Search for the cell housing the specified text and yield its (X, Y) center coordinate. 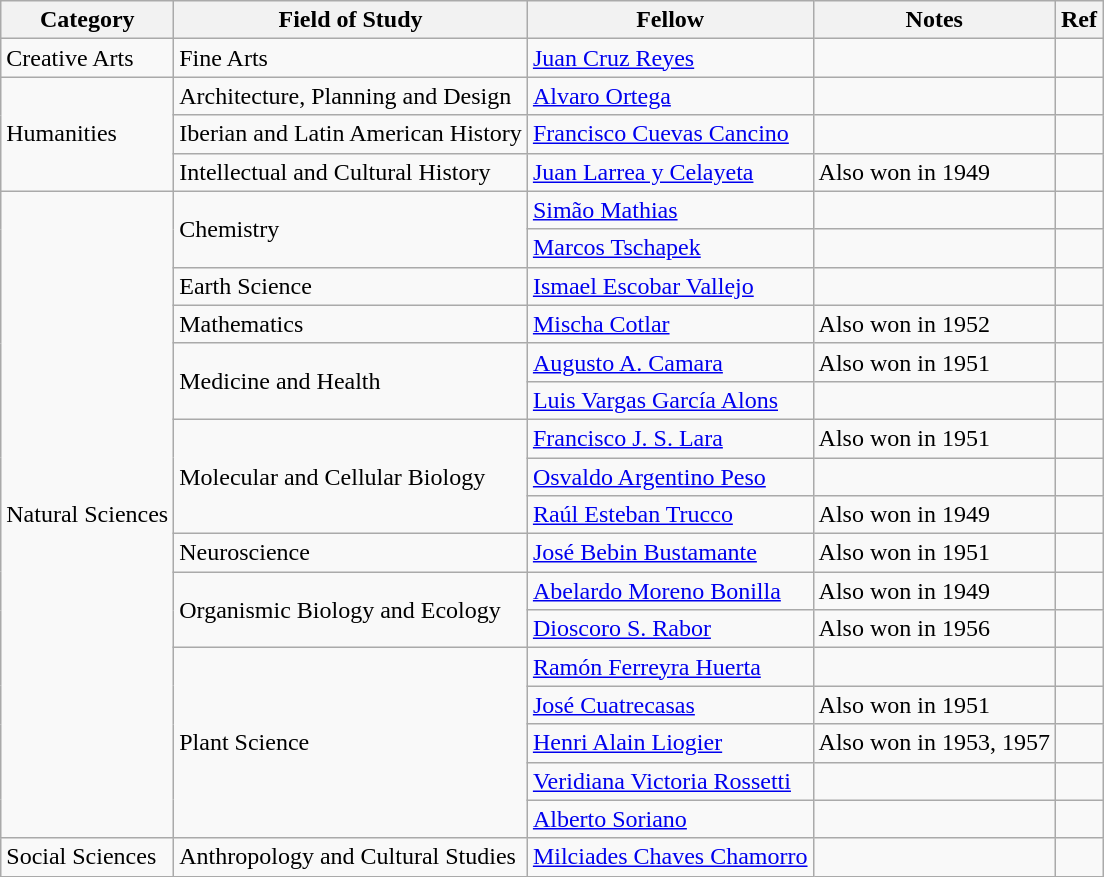
Abelardo Moreno Bonilla (670, 591)
Chemistry (351, 229)
Organismic Biology and Ecology (351, 610)
Ramón Ferreyra Huerta (670, 667)
Juan Cruz Reyes (670, 58)
Category (88, 20)
Natural Sciences (88, 514)
Veridiana Victoria Rossetti (670, 781)
José Cuatrecasas (670, 705)
Intellectual and Cultural History (351, 172)
Also won in 1952 (934, 324)
Milciades Chaves Chamorro (670, 857)
Plant Science (351, 743)
José Bebin Bustamante (670, 553)
Francisco Cuevas Cancino (670, 134)
Humanities (88, 134)
Raúl Esteban Trucco (670, 515)
Mathematics (351, 324)
Iberian and Latin American History (351, 134)
Social Sciences (88, 857)
Medicine and Health (351, 381)
Fine Arts (351, 58)
Earth Science (351, 286)
Ref (1078, 20)
Francisco J. S. Lara (670, 438)
Creative Arts (88, 58)
Alberto Soriano (670, 819)
Molecular and Cellular Biology (351, 476)
Luis Vargas García Alons (670, 400)
Fellow (670, 20)
Neuroscience (351, 553)
Mischa Cotlar (670, 324)
Also won in 1956 (934, 629)
Anthropology and Cultural Studies (351, 857)
Dioscoro S. Rabor (670, 629)
Architecture, Planning and Design (351, 96)
Ismael Escobar Vallejo (670, 286)
Augusto A. Camara (670, 362)
Juan Larrea y Celayeta (670, 172)
Simão Mathias (670, 210)
Also won in 1953, 1957 (934, 743)
Notes (934, 20)
Field of Study (351, 20)
Osvaldo Argentino Peso (670, 477)
Henri Alain Liogier (670, 743)
Alvaro Ortega (670, 96)
Marcos Tschapek (670, 248)
